Output the (X, Y) coordinate of the center of the cell containing the given text.  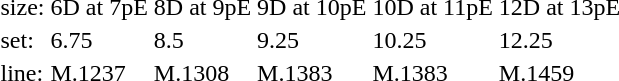
10.25 (432, 40)
6.75 (99, 40)
8.5 (202, 40)
9.25 (312, 40)
